Detect which cell encompasses the target text, then output its [X, Y] center coordinate. 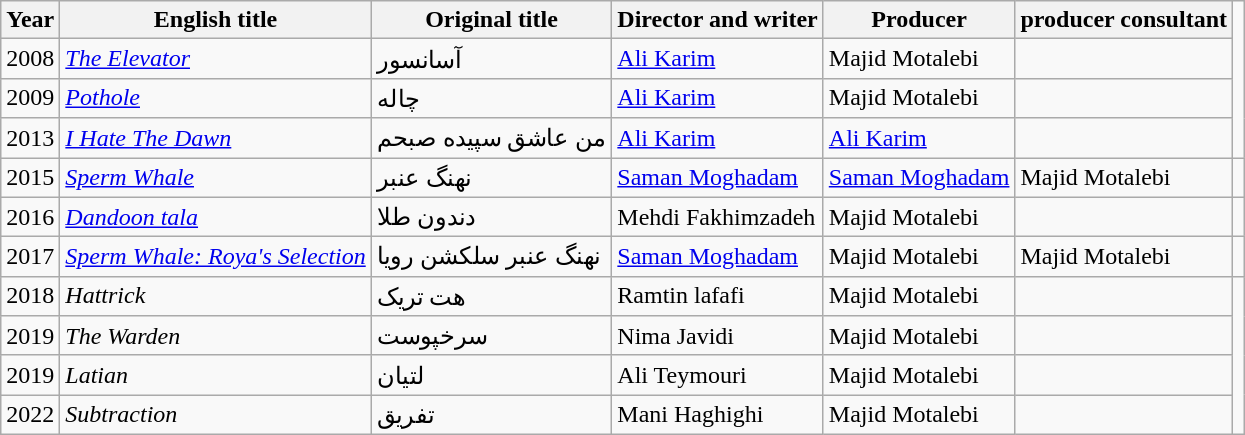
Sperm Whale [216, 178]
2008 [30, 59]
Ali Teymouri [718, 375]
چاله [492, 98]
Dandoon tala [216, 217]
لتیان [492, 375]
The Elevator [216, 59]
Subtraction [216, 415]
Hattrick [216, 296]
2013 [30, 138]
Director and writer [718, 20]
2018 [30, 296]
سرخپوست [492, 336]
من عاشق سپیده صبحم [492, 138]
Mani Haghighi [718, 415]
آسانسور [492, 59]
I Hate The Dawn [216, 138]
2009 [30, 98]
Latian [216, 375]
The Warden [216, 336]
producer consultant [1124, 20]
Original title [492, 20]
2016 [30, 217]
English title [216, 20]
2017 [30, 257]
Producer [919, 20]
نهنگ عنبر [492, 178]
دندون طلا [492, 217]
نهنگ عنبر سلکشن رویا [492, 257]
Pothole [216, 98]
تفریق [492, 415]
Sperm Whale: Roya's Selection [216, 257]
Year [30, 20]
Ramtin lafafi [718, 296]
2022 [30, 415]
2015 [30, 178]
Nima Javidi [718, 336]
هت تریک [492, 296]
Mehdi Fakhimzadeh [718, 217]
